From the cell containing the given text, extract its center point as (x, y) coordinate. 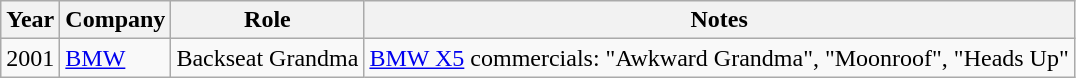
2001 (30, 58)
Company (116, 20)
BMW X5 commercials: "Awkward Grandma", "Moonroof", "Heads Up" (719, 58)
Year (30, 20)
Backseat Grandma (268, 58)
Notes (719, 20)
BMW (116, 58)
Role (268, 20)
